Identify which cell holds the provided text, then report its (x, y) central coordinate. 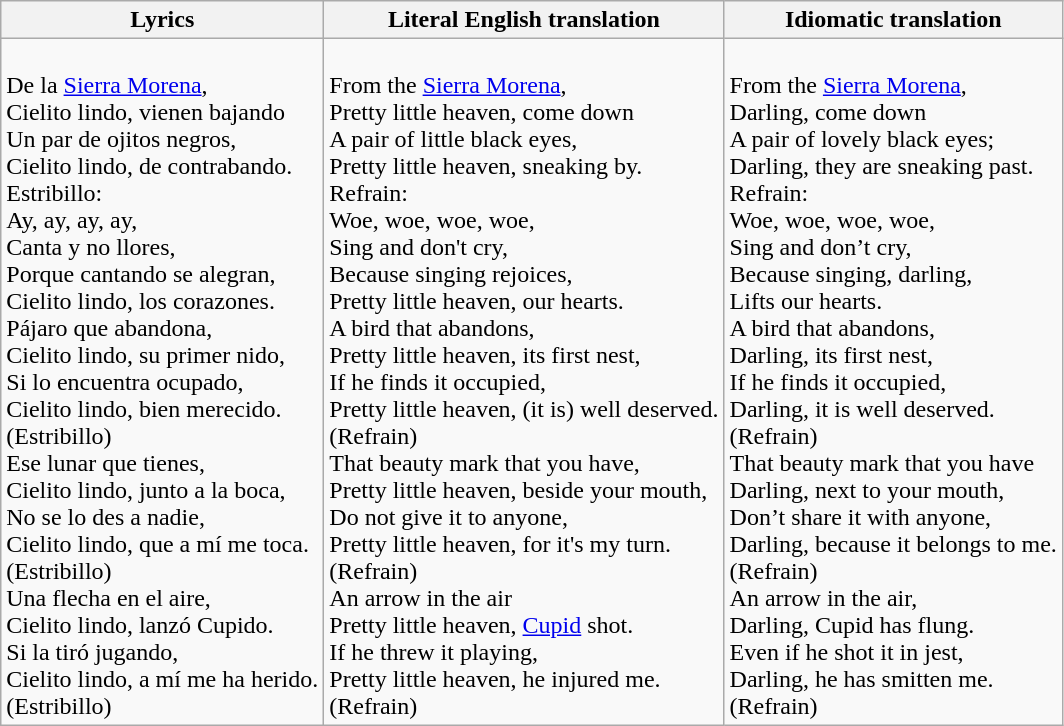
Idiomatic translation (893, 20)
Lyrics (162, 20)
Literal English translation (524, 20)
